Locate the cell with the specified text and output its (x, y) center coordinate. 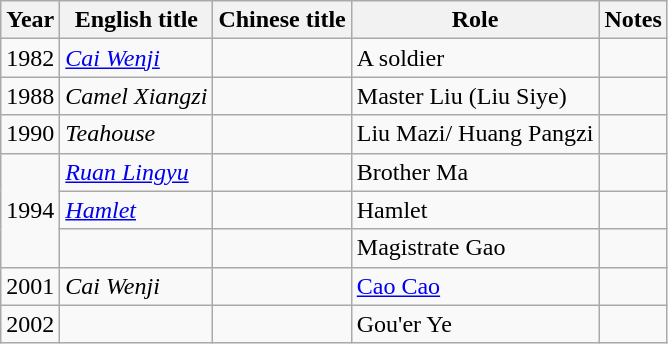
Master Liu (Liu Siye) (475, 96)
Teahouse (136, 134)
Cao Cao (475, 286)
Gou'er Ye (475, 324)
1982 (30, 58)
A soldier (475, 58)
English title (136, 20)
Camel Xiangzi (136, 96)
1994 (30, 210)
Chinese title (282, 20)
Notes (633, 20)
Ruan Lingyu (136, 172)
2002 (30, 324)
Year (30, 20)
1988 (30, 96)
Role (475, 20)
Magistrate Gao (475, 248)
Brother Ma (475, 172)
2001 (30, 286)
Liu Mazi/ Huang Pangzi (475, 134)
1990 (30, 134)
